Detect which cell encompasses the target text, then output its (x, y) center coordinate. 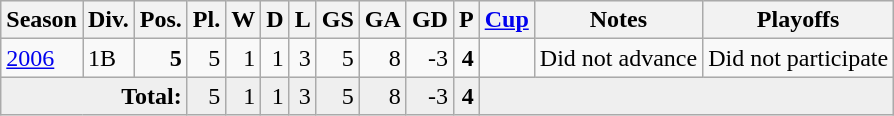
GS (338, 20)
GA (382, 20)
Div. (108, 20)
W (244, 20)
GD (430, 20)
Pl. (206, 20)
Did not advance (618, 58)
2006 (42, 58)
Pos. (160, 20)
L (302, 20)
D (275, 20)
1B (108, 58)
Playoffs (798, 20)
P (466, 20)
Did not participate (798, 58)
Notes (618, 20)
Season (42, 20)
Total: (94, 96)
Cup (506, 20)
